Output the [X, Y] coordinate of the center of the cell containing the given text.  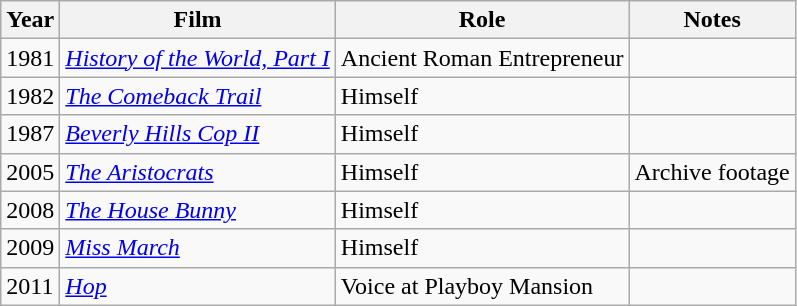
1987 [30, 134]
History of the World, Part I [198, 58]
Notes [712, 20]
Miss March [198, 248]
2011 [30, 286]
Ancient Roman Entrepreneur [482, 58]
Hop [198, 286]
Archive footage [712, 172]
Role [482, 20]
2008 [30, 210]
1982 [30, 96]
2009 [30, 248]
2005 [30, 172]
The House Bunny [198, 210]
Year [30, 20]
The Aristocrats [198, 172]
1981 [30, 58]
Voice at Playboy Mansion [482, 286]
Beverly Hills Cop II [198, 134]
Film [198, 20]
The Comeback Trail [198, 96]
